Return [X, Y] of the center of cell containing provided text 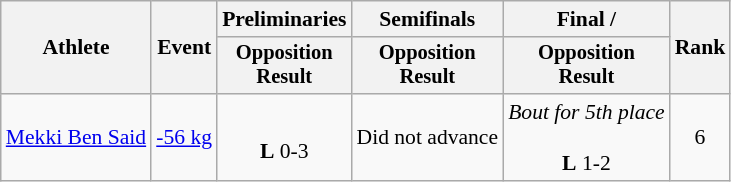
L 0-3 [284, 138]
-56 kg [184, 138]
Semifinals [427, 19]
Bout for 5th place L 1-2 [586, 138]
Did not advance [427, 138]
Event [184, 48]
Athlete [76, 48]
Preliminaries [284, 19]
6 [700, 138]
Rank [700, 48]
Final / [586, 19]
Mekki Ben Said [76, 138]
